Pinpoint the cell where the given text exists, returning its (x, y) midpoint coordinate. 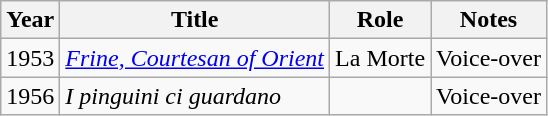
1956 (30, 96)
Title (195, 20)
I pinguini ci guardano (195, 96)
Notes (489, 20)
Frine, Courtesan of Orient (195, 58)
La Morte (380, 58)
Year (30, 20)
Role (380, 20)
1953 (30, 58)
